Provide the [X, Y] coordinate of the cell's center where the given text is located.  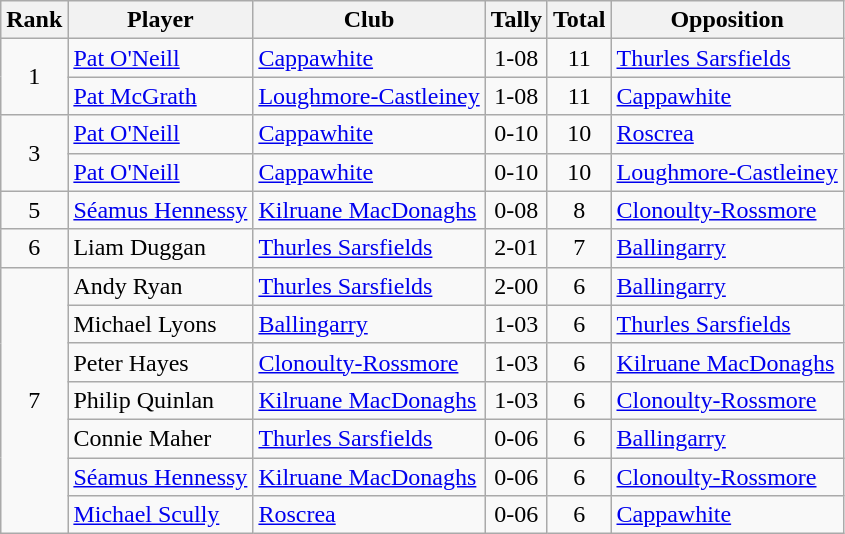
Andy Ryan [160, 286]
Connie Maher [160, 438]
Player [160, 20]
Opposition [727, 20]
2-00 [516, 286]
Liam Duggan [160, 248]
Michael Scully [160, 515]
1 [34, 77]
2-01 [516, 248]
Rank [34, 20]
Pat McGrath [160, 96]
Total [579, 20]
8 [579, 210]
Tally [516, 20]
5 [34, 210]
Michael Lyons [160, 324]
0-08 [516, 210]
Philip Quinlan [160, 400]
3 [34, 153]
Club [369, 20]
Peter Hayes [160, 362]
